For the text-containing cell, return its midpoint in (x, y) coordinate format. 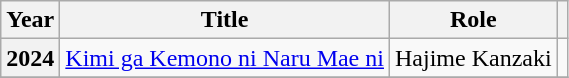
Title (225, 20)
Year (30, 20)
Role (473, 20)
Kimi ga Kemono ni Naru Mae ni (225, 58)
Hajime Kanzaki (473, 58)
2024 (30, 58)
